Extract the (X, Y) coordinate from the center of the cell holding the provided text.  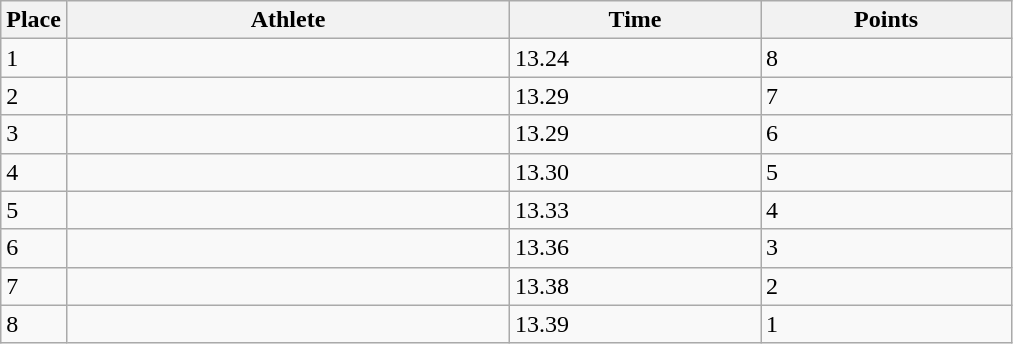
13.36 (636, 248)
13.33 (636, 210)
13.30 (636, 172)
Place (34, 20)
13.24 (636, 58)
13.38 (636, 286)
Time (636, 20)
Athlete (288, 20)
Points (886, 20)
13.39 (636, 324)
